Locate the cell with the specified text and output its [X, Y] center coordinate. 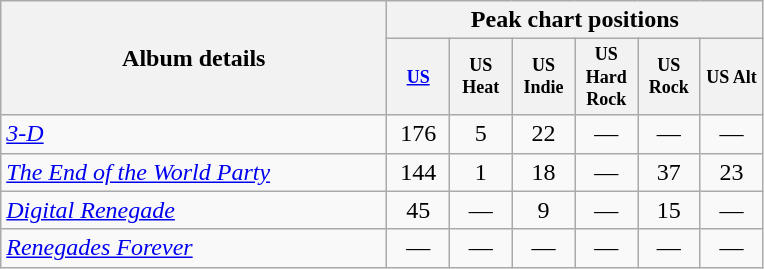
37 [670, 172]
144 [418, 172]
US Alt [732, 77]
1 [480, 172]
Album details [194, 58]
45 [418, 210]
US Indie [544, 77]
US Rock [670, 77]
US Heat [480, 77]
23 [732, 172]
22 [544, 134]
Renegades Forever [194, 248]
176 [418, 134]
The End of the World Party [194, 172]
Digital Renegade [194, 210]
9 [544, 210]
18 [544, 172]
US Hard Rock [606, 77]
15 [670, 210]
3-D [194, 134]
5 [480, 134]
US [418, 77]
Peak chart positions [575, 20]
